Determine the [X, Y] coordinate at the center of the cell enclosing the given text.  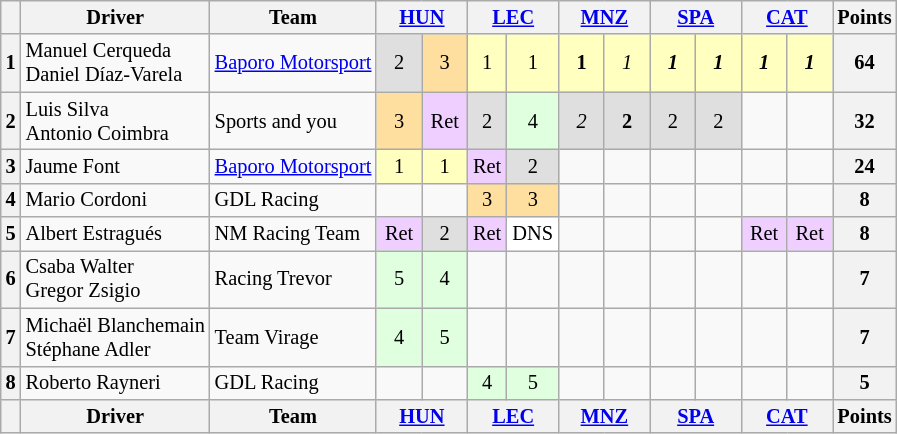
DNS [533, 234]
NM Racing Team [294, 234]
Csaba Walter Gregor Zsigio [116, 279]
6 [11, 279]
Team Virage [294, 337]
Mario Cordoni [116, 200]
Albert Estragués [116, 234]
Racing Trevor [294, 279]
64 [864, 63]
32 [864, 121]
24 [864, 166]
Jaume Font [116, 166]
Sports and you [294, 121]
Manuel Cerqueda Daniel Díaz-Varela [116, 63]
Michaël Blanchemain Stéphane Adler [116, 337]
Luis Silva Antonio Coimbra [116, 121]
Roberto Rayneri [116, 383]
